For the text-containing cell, return its midpoint in (x, y) coordinate format. 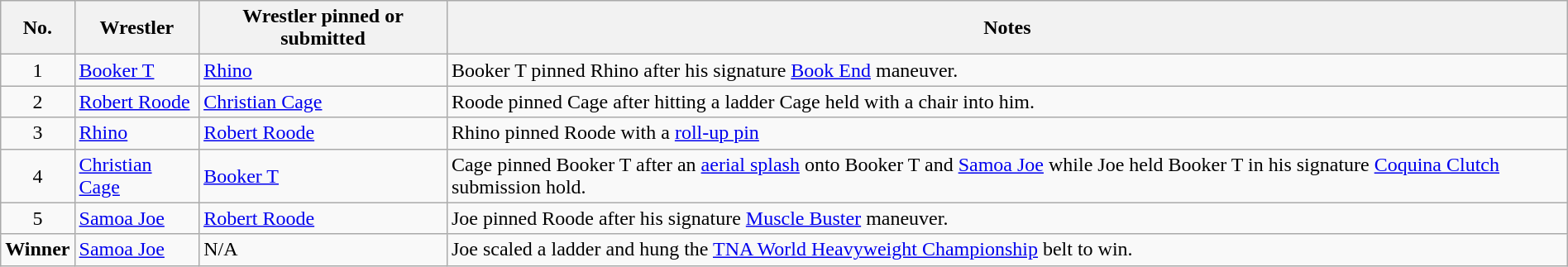
No. (38, 28)
Joe scaled a ladder and hung the TNA World Heavyweight Championship belt to win. (1007, 250)
Wrestler pinned or submitted (323, 28)
Booker T pinned Rhino after his signature Book End maneuver. (1007, 70)
2 (38, 102)
Cage pinned Booker T after an aerial splash onto Booker T and Samoa Joe while Joe held Booker T in his signature Coquina Clutch submission hold. (1007, 175)
1 (38, 70)
Notes (1007, 28)
5 (38, 218)
3 (38, 133)
Roode pinned Cage after hitting a ladder Cage held with a chair into him. (1007, 102)
Joe pinned Roode after his signature Muscle Buster maneuver. (1007, 218)
4 (38, 175)
Rhino pinned Roode with a roll-up pin (1007, 133)
Winner (38, 250)
N/A (323, 250)
Wrestler (137, 28)
